Return the (x, y) coordinate for the center point of the cell that contains the specified text.  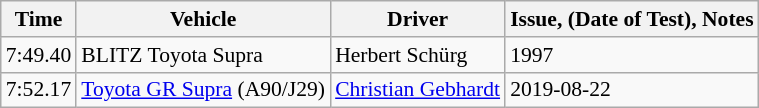
1997 (632, 55)
Driver (418, 19)
Christian Gebhardt (418, 90)
7:52.17 (38, 90)
Toyota GR Supra (A90/J29) (203, 90)
Herbert Schürg (418, 55)
Vehicle (203, 19)
2019-08-22 (632, 90)
Time (38, 19)
7:49.40 (38, 55)
Issue, (Date of Test), Notes (632, 19)
BLITZ Toyota Supra (203, 55)
